From the cell containing the given text, extract its center point as (x, y) coordinate. 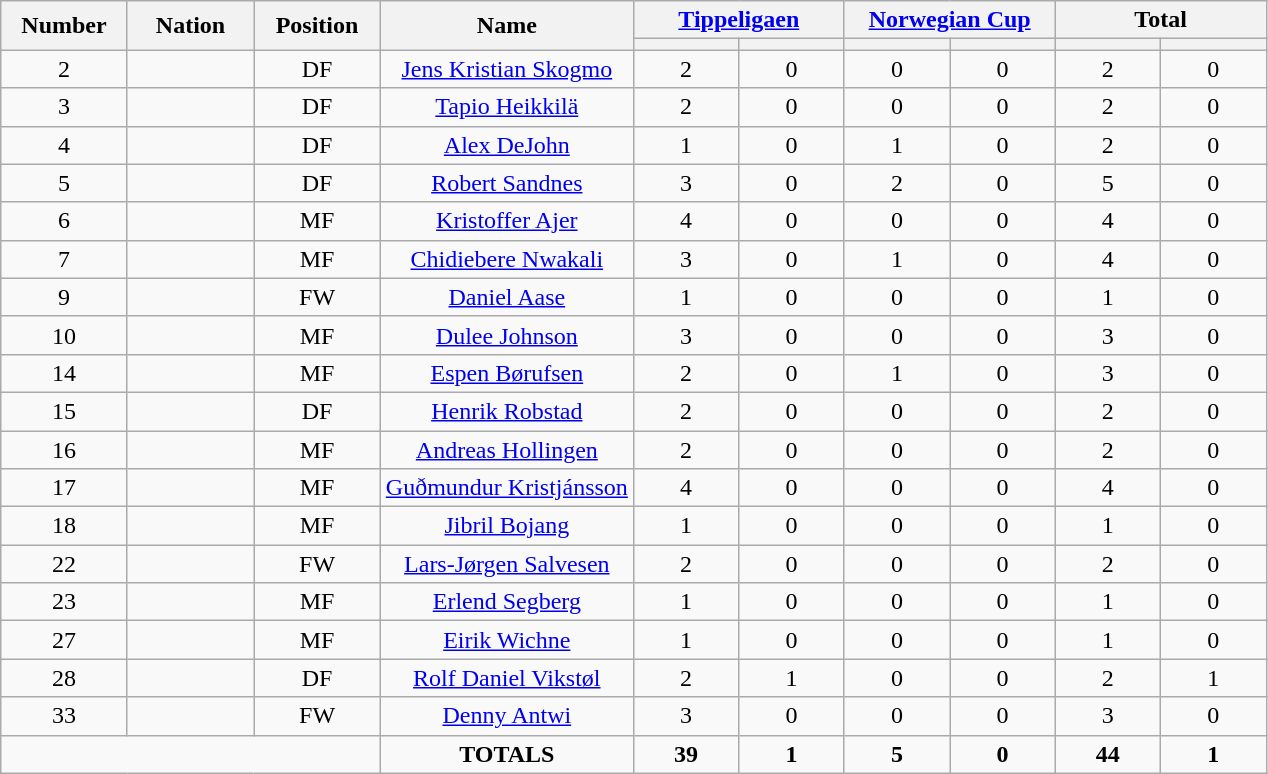
22 (64, 564)
Number (64, 26)
Kristoffer Ajer (506, 221)
Jens Kristian Skogmo (506, 69)
23 (64, 602)
Denny Antwi (506, 716)
Tippeligaen (738, 20)
Erlend Segberg (506, 602)
17 (64, 488)
Total (1160, 20)
Chidiebere Nwakali (506, 259)
TOTALS (506, 754)
15 (64, 411)
Jibril Bojang (506, 526)
Robert Sandnes (506, 183)
16 (64, 449)
Espen Børufsen (506, 373)
28 (64, 678)
Position (318, 26)
27 (64, 640)
Lars-Jørgen Salvesen (506, 564)
9 (64, 297)
Daniel Aase (506, 297)
Alex DeJohn (506, 145)
Rolf Daniel Vikstøl (506, 678)
Guðmundur Kristjánsson (506, 488)
Name (506, 26)
Henrik Robstad (506, 411)
Nation (190, 26)
7 (64, 259)
10 (64, 335)
33 (64, 716)
39 (686, 754)
14 (64, 373)
Andreas Hollingen (506, 449)
Tapio Heikkilä (506, 107)
44 (1108, 754)
18 (64, 526)
Norwegian Cup (950, 20)
Dulee Johnson (506, 335)
6 (64, 221)
Eirik Wichne (506, 640)
